Identify which cell holds the provided text, then report its [X, Y] central coordinate. 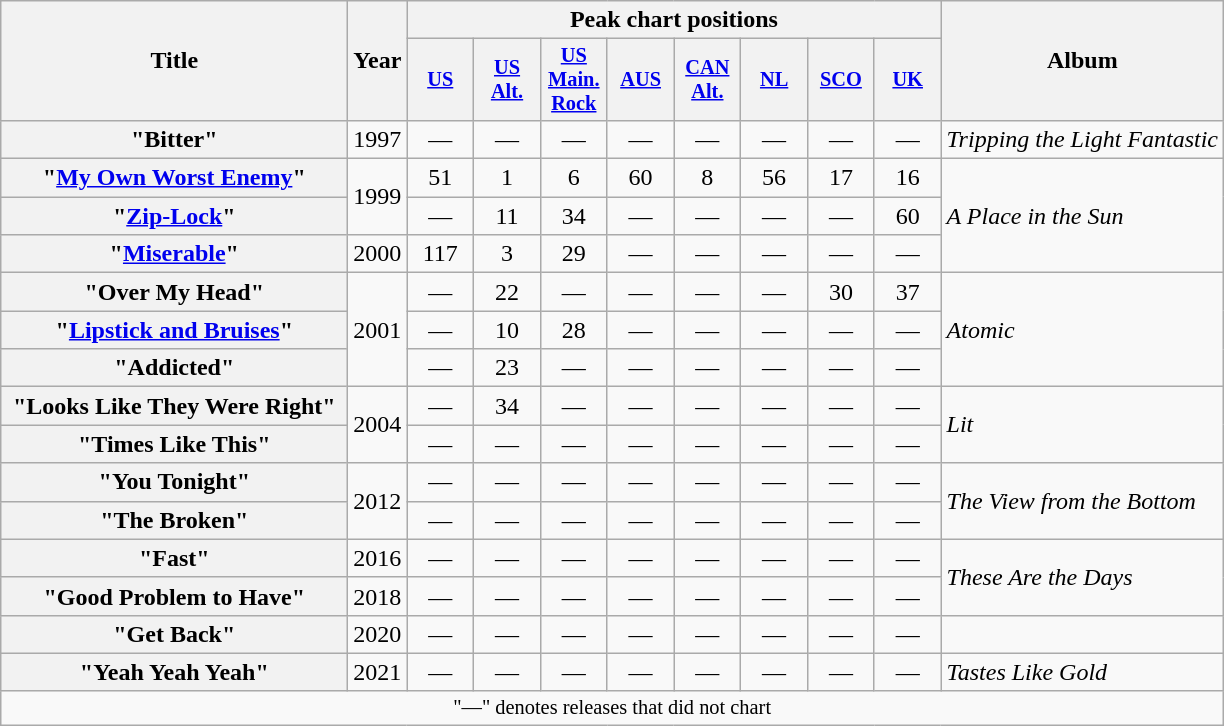
"Addicted" [174, 368]
The View from the Bottom [1082, 501]
56 [774, 178]
US [440, 80]
37 [908, 292]
CAN Alt. [708, 80]
8 [708, 178]
"You Tonight" [174, 482]
Year [378, 61]
23 [508, 368]
Lit [1082, 425]
29 [574, 254]
Title [174, 61]
Tripping the Light Fantastic [1082, 139]
"My Own Worst Enemy" [174, 178]
"Get Back" [174, 634]
2016 [378, 558]
"Times Like This" [174, 444]
1999 [378, 197]
"Zip-Lock" [174, 216]
Album [1082, 61]
2020 [378, 634]
11 [508, 216]
AUS [640, 80]
1 [508, 178]
3 [508, 254]
2004 [378, 425]
These Are the Days [1082, 577]
Tastes Like Gold [1082, 672]
"—" denotes releases that did not chart [612, 708]
6 [574, 178]
1997 [378, 139]
17 [842, 178]
2021 [378, 672]
"Looks Like They Were Right" [174, 406]
28 [574, 330]
2000 [378, 254]
2001 [378, 330]
"Fast" [174, 558]
UK [908, 80]
"Yeah Yeah Yeah" [174, 672]
"Over My Head" [174, 292]
USMain. Rock [574, 80]
NL [774, 80]
"Lipstick and Bruises" [174, 330]
"The Broken" [174, 520]
30 [842, 292]
Atomic [1082, 330]
A Place in the Sun [1082, 216]
16 [908, 178]
"Good Problem to Have" [174, 596]
USAlt. [508, 80]
"Bitter" [174, 139]
"Miserable" [174, 254]
10 [508, 330]
Peak chart positions [674, 20]
117 [440, 254]
2018 [378, 596]
SCO [842, 80]
51 [440, 178]
22 [508, 292]
2012 [378, 501]
